Pinpoint the cell where the given text exists, returning its [x, y] midpoint coordinate. 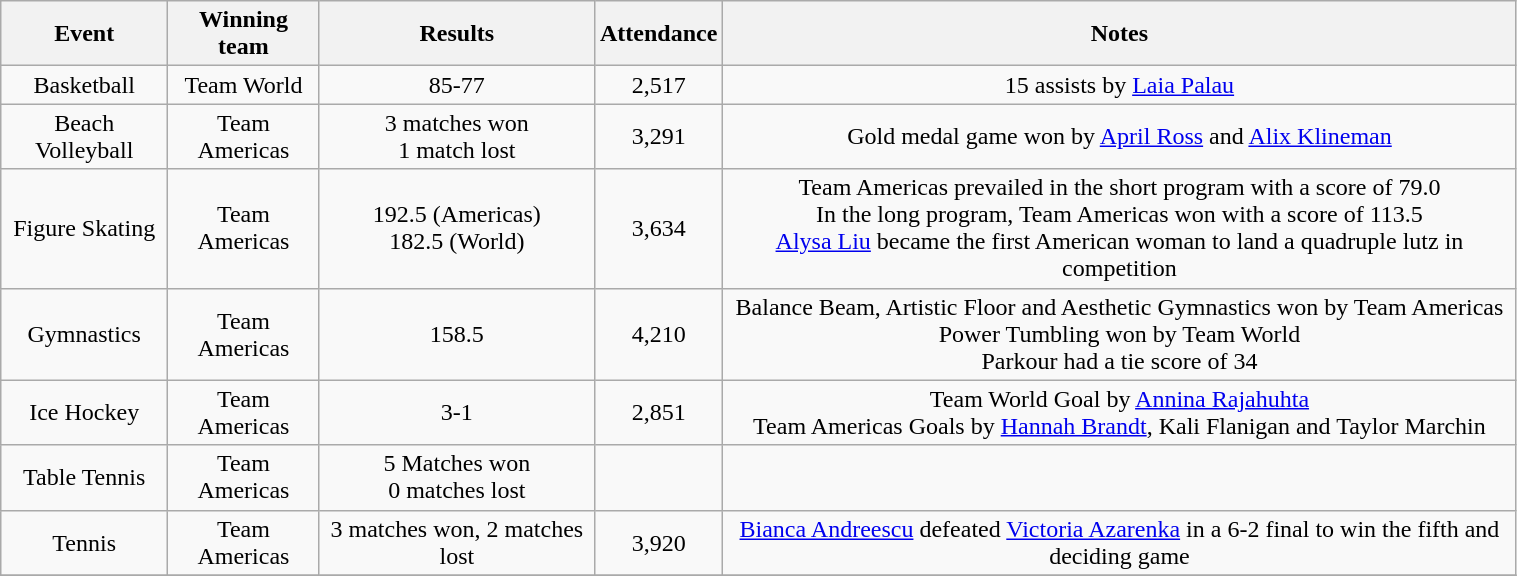
Gymnastics [84, 334]
3,920 [658, 542]
Event [84, 34]
Gold medal game won by April Ross and Alix Klineman [1120, 136]
4,210 [658, 334]
Basketball [84, 85]
Team World [244, 85]
Ice Hockey [84, 412]
Results [456, 34]
2,517 [658, 85]
Attendance [658, 34]
Winning team [244, 34]
Notes [1120, 34]
Bianca Andreescu defeated Victoria Azarenka in a 6-2 final to win the fifth and deciding game [1120, 542]
Team World Goal by Annina RajahuhtaTeam Americas Goals by Hannah Brandt, Kali Flanigan and Taylor Marchin [1120, 412]
192.5 (Americas)182.5 (World) [456, 228]
158.5 [456, 334]
3-1 [456, 412]
Beach Volleyball [84, 136]
3 matches won, 2 matches lost [456, 542]
3,291 [658, 136]
Balance Beam, Artistic Floor and Aesthetic Gymnastics won by Team AmericasPower Tumbling won by Team WorldParkour had a tie score of 34 [1120, 334]
Tennis [84, 542]
Table Tennis [84, 478]
2,851 [658, 412]
85-77 [456, 85]
3 matches won1 match lost [456, 136]
Figure Skating [84, 228]
3,634 [658, 228]
15 assists by Laia Palau [1120, 85]
5 Matches won0 matches lost [456, 478]
